Provide the (x, y) coordinate of the cell's center where the given text is located.  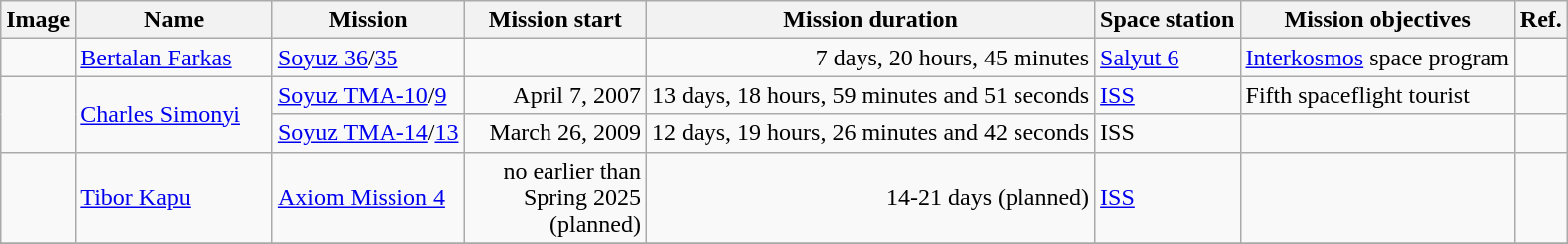
Mission objectives (1377, 20)
Fifth spaceflight tourist (1377, 95)
14-21 days (planned) (870, 197)
Mission (368, 20)
Tibor Kapu (175, 197)
Bertalan Farkas (175, 58)
Space station (1168, 20)
Interkosmos space program (1377, 58)
13 days, 18 hours, 59 minutes and 51 seconds (870, 95)
Image (38, 20)
Soyuz TMA-10/9 (368, 95)
Mission start (555, 20)
no earlier than Spring 2025 (planned) (555, 197)
Charles Simonyi (175, 114)
7 days, 20 hours, 45 minutes (870, 58)
April 7, 2007 (555, 95)
Name (175, 20)
Salyut 6 (1168, 58)
Soyuz 36/35 (368, 58)
Ref. (1540, 20)
Soyuz TMA-14/13 (368, 133)
Mission duration (870, 20)
March 26, 2009 (555, 133)
12 days, 19 hours, 26 minutes and 42 seconds (870, 133)
Axiom Mission 4 (368, 197)
